For the text-containing cell, return its midpoint in (X, Y) coordinate format. 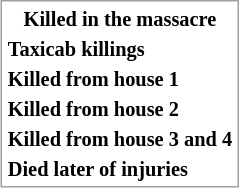
Killed from house 1 (120, 78)
Killed from house 3 and 4 (120, 138)
Killed in the massacre (120, 18)
Taxicab killings (120, 48)
Killed from house 2 (120, 108)
Died later of injuries (120, 168)
